For the text-containing cell, return its midpoint in [X, Y] coordinate format. 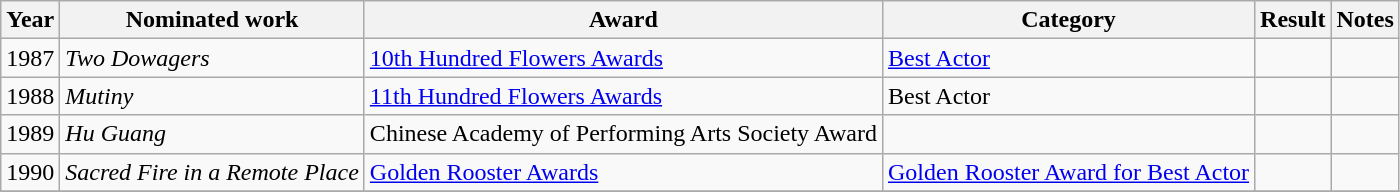
Chinese Academy of Performing Arts Society Award [623, 134]
Notes [1365, 20]
1990 [30, 172]
10th Hundred Flowers Awards [623, 58]
1989 [30, 134]
Mutiny [212, 96]
Year [30, 20]
Result [1293, 20]
Award [623, 20]
Nominated work [212, 20]
Two Dowagers [212, 58]
Golden Rooster Awards [623, 172]
Category [1068, 20]
Golden Rooster Award for Best Actor [1068, 172]
Sacred Fire in a Remote Place [212, 172]
Hu Guang [212, 134]
1988 [30, 96]
1987 [30, 58]
11th Hundred Flowers Awards [623, 96]
